Locate the cell with the specified text and output its (X, Y) center coordinate. 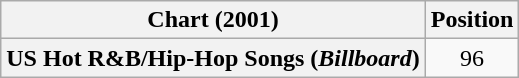
96 (472, 58)
US Hot R&B/Hip-Hop Songs (Billboard) (213, 58)
Position (472, 20)
Chart (2001) (213, 20)
